Detect which cell encompasses the target text, then output its [X, Y] center coordinate. 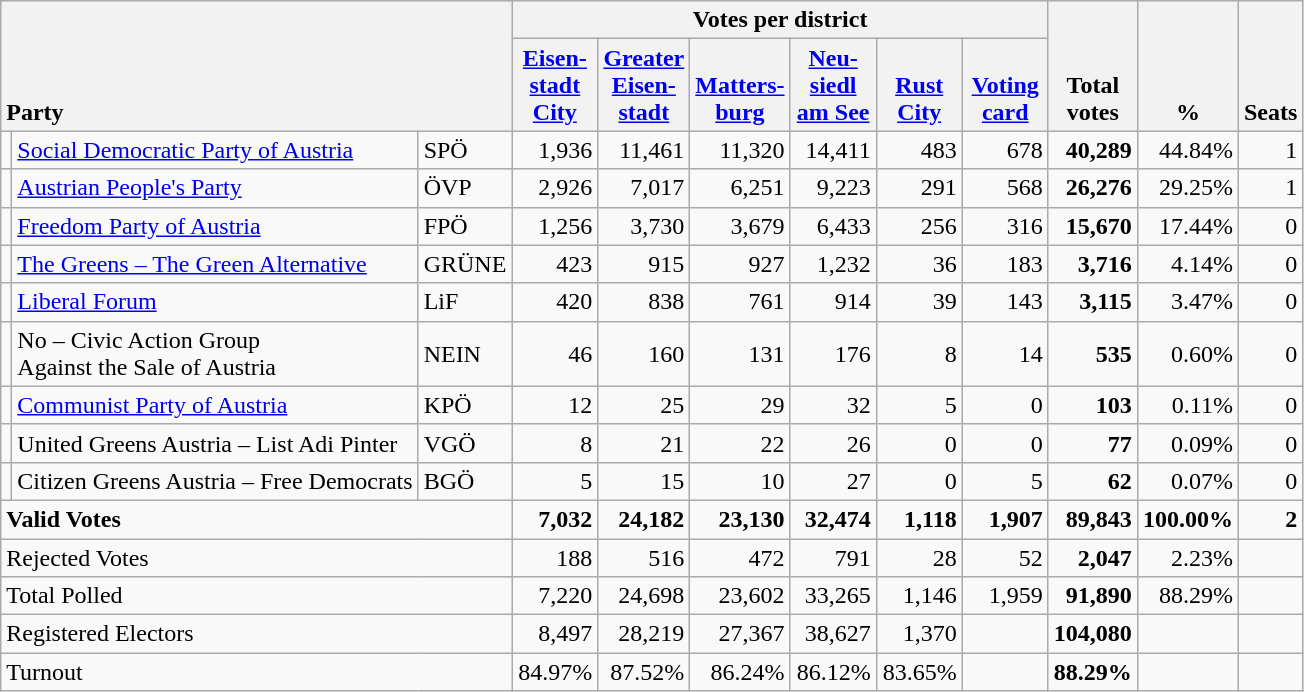
77 [1092, 443]
23,602 [740, 596]
6,433 [833, 226]
1,232 [833, 264]
Freedom Party of Austria [215, 226]
Registered Electors [256, 634]
86.12% [833, 672]
0.11% [1188, 405]
516 [644, 557]
483 [919, 150]
86.24% [740, 672]
1,370 [919, 634]
6,251 [740, 188]
11,461 [644, 150]
3,679 [740, 226]
3,730 [644, 226]
927 [740, 264]
Liberal Forum [215, 302]
131 [740, 354]
3,115 [1092, 302]
291 [919, 188]
23,130 [740, 519]
Turnout [256, 672]
1,118 [919, 519]
188 [555, 557]
Social Democratic Party of Austria [215, 150]
25 [644, 405]
Valid Votes [256, 519]
89,843 [1092, 519]
GreaterEisen-stadt [644, 85]
24,182 [644, 519]
678 [1005, 150]
32 [833, 405]
100.00% [1188, 519]
791 [833, 557]
28 [919, 557]
Party [256, 66]
83.65% [919, 672]
Total Polled [256, 596]
52 [1005, 557]
316 [1005, 226]
ÖVP [465, 188]
Neu-siedlam See [833, 85]
33,265 [833, 596]
4.14% [1188, 264]
RustCity [919, 85]
NEIN [465, 354]
9,223 [833, 188]
8,497 [555, 634]
10 [740, 481]
Votingcard [1005, 85]
24,698 [644, 596]
22 [740, 443]
Rejected Votes [256, 557]
256 [919, 226]
104,080 [1092, 634]
KPÖ [465, 405]
0.07% [1188, 481]
62 [1092, 481]
United Greens Austria – List Adi Pinter [215, 443]
40,289 [1092, 150]
Eisen-stadtCity [555, 85]
29 [740, 405]
46 [555, 354]
Seats [1270, 66]
0.09% [1188, 443]
12 [555, 405]
2 [1270, 519]
38,627 [833, 634]
Votes per district [780, 20]
568 [1005, 188]
3.47% [1188, 302]
21 [644, 443]
143 [1005, 302]
1,959 [1005, 596]
838 [644, 302]
472 [740, 557]
84.97% [555, 672]
28,219 [644, 634]
17.44% [1188, 226]
11,320 [740, 150]
39 [919, 302]
2,926 [555, 188]
7,032 [555, 519]
Citizen Greens Austria – Free Democrats [215, 481]
2,047 [1092, 557]
176 [833, 354]
27 [833, 481]
32,474 [833, 519]
29.25% [1188, 188]
15,670 [1092, 226]
LiF [465, 302]
87.52% [644, 672]
1,256 [555, 226]
535 [1092, 354]
15 [644, 481]
44.84% [1188, 150]
VGÖ [465, 443]
103 [1092, 405]
915 [644, 264]
BGÖ [465, 481]
No – Civic Action GroupAgainst the Sale of Austria [215, 354]
Austrian People's Party [215, 188]
Communist Party of Austria [215, 405]
1,146 [919, 596]
14 [1005, 354]
420 [555, 302]
423 [555, 264]
The Greens – The Green Alternative [215, 264]
26 [833, 443]
0.60% [1188, 354]
14,411 [833, 150]
27,367 [740, 634]
761 [740, 302]
91,890 [1092, 596]
3,716 [1092, 264]
FPÖ [465, 226]
7,017 [644, 188]
Totalvotes [1092, 66]
36 [919, 264]
914 [833, 302]
183 [1005, 264]
% [1188, 66]
Matters-burg [740, 85]
GRÜNE [465, 264]
1,907 [1005, 519]
26,276 [1092, 188]
2.23% [1188, 557]
160 [644, 354]
1,936 [555, 150]
SPÖ [465, 150]
7,220 [555, 596]
